Scan for the cell matching the given text and deliver its [x, y] coordinate at center. 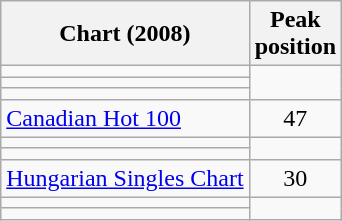
47 [295, 118]
Canadian Hot 100 [125, 118]
Peakposition [295, 34]
30 [295, 178]
Hungarian Singles Chart [125, 178]
Chart (2008) [125, 34]
